Determine the [x, y] coordinate at the center of the cell enclosing the given text.  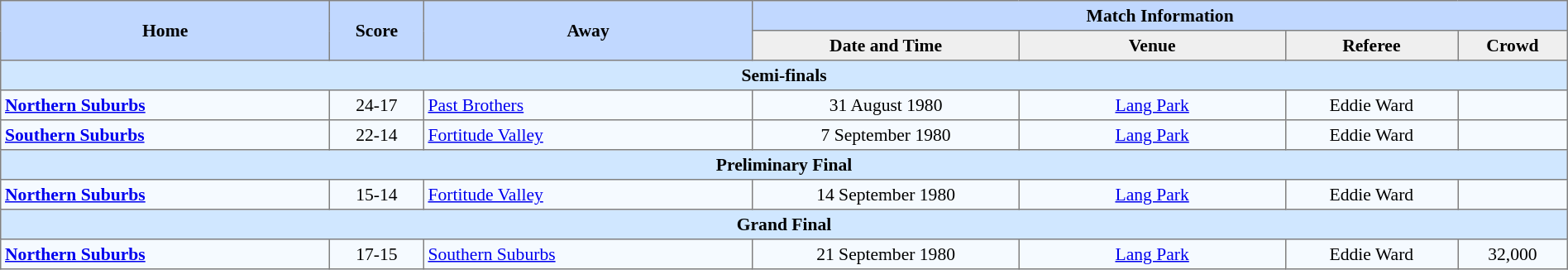
31 August 1980 [886, 105]
Referee [1371, 46]
17-15 [377, 254]
Crowd [1513, 46]
Score [377, 31]
Semi-finals [784, 75]
32,000 [1513, 254]
24-17 [377, 105]
22-14 [377, 135]
14 September 1980 [886, 195]
Away [588, 31]
Past Brothers [588, 105]
Preliminary Final [784, 165]
Grand Final [784, 224]
Date and Time [886, 46]
15-14 [377, 195]
7 September 1980 [886, 135]
Venue [1152, 46]
Home [165, 31]
Match Information [1159, 16]
21 September 1980 [886, 254]
